Find where the given text appears and provide that cell's center as (x, y) coordinate. 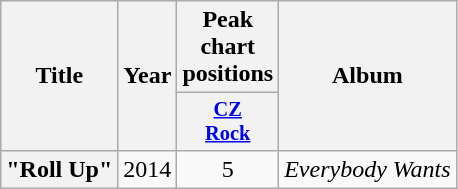
Title (60, 76)
CZRock (228, 122)
2014 (148, 169)
Year (148, 76)
Album (368, 76)
Peak chart positions (228, 47)
Everybody Wants (368, 169)
"Roll Up" (60, 169)
5 (228, 169)
